Provide the [X, Y] coordinate of the cell's center where the given text is located.  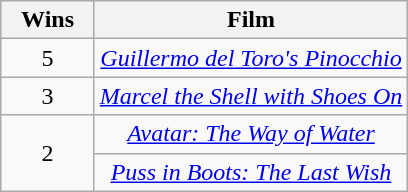
Puss in Boots: The Last Wish [250, 172]
2 [48, 153]
Film [250, 20]
Marcel the Shell with Shoes On [250, 96]
5 [48, 58]
Guillermo del Toro's Pinocchio [250, 58]
Avatar: The Way of Water [250, 134]
3 [48, 96]
Wins [48, 20]
